Extract the (x, y) coordinate from the center of the cell holding the provided text.  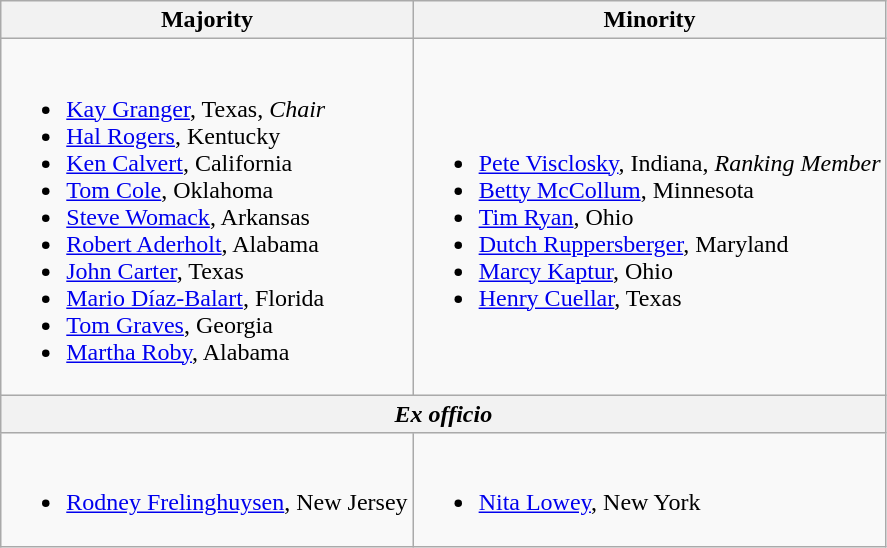
Nita Lowey, New York (650, 490)
Rodney Frelinghuysen, New Jersey (207, 490)
Ex officio (444, 414)
Majority (207, 20)
Minority (650, 20)
Pete Visclosky, Indiana, Ranking MemberBetty McCollum, MinnesotaTim Ryan, OhioDutch Ruppersberger, MarylandMarcy Kaptur, OhioHenry Cuellar, Texas (650, 217)
